Return (X, Y) of the center of cell containing provided text 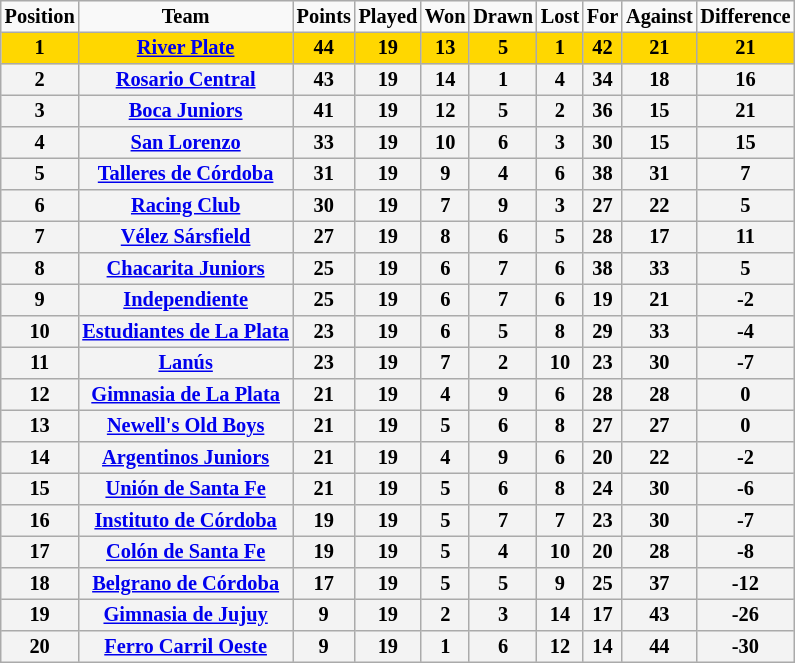
Argentinos Juniors (185, 458)
Newell's Old Boys (185, 426)
San Lorenzo (185, 143)
Points (324, 17)
-12 (746, 584)
Racing Club (185, 206)
29 (602, 332)
River Plate (185, 48)
Boca Juniors (185, 111)
-8 (746, 552)
42 (602, 48)
Ferro Carril Oeste (185, 647)
Chacarita Juniors (185, 269)
-6 (746, 489)
For (602, 17)
Won (445, 17)
41 (324, 111)
Position (40, 17)
34 (602, 80)
Played (388, 17)
Gimnasia de Jujuy (185, 615)
Estudiantes de La Plata (185, 332)
Unión de Santa Fe (185, 489)
Independiente (185, 300)
Drawn (503, 17)
Team (185, 17)
37 (659, 584)
Gimnasia de La Plata (185, 395)
Colón de Santa Fe (185, 552)
Rosario Central (185, 80)
Against (659, 17)
24 (602, 489)
36 (602, 111)
Lost (560, 17)
Belgrano de Córdoba (185, 584)
Instituto de Córdoba (185, 521)
-4 (746, 332)
Difference (746, 17)
-26 (746, 615)
Lanús (185, 363)
-30 (746, 647)
Talleres de Córdoba (185, 174)
Vélez Sársfield (185, 237)
